Output the (x, y) coordinate of the center of the cell containing the given text.  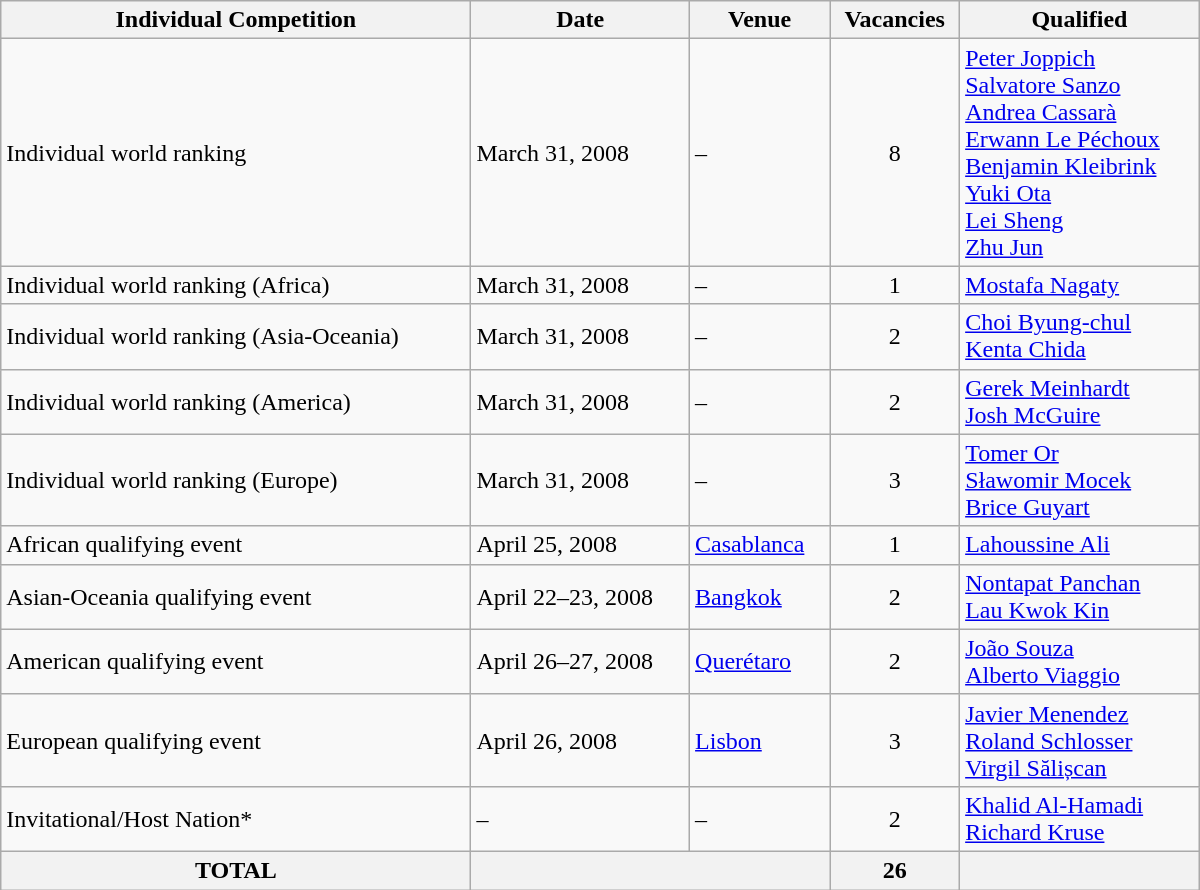
Nontapat Panchan Lau Kwok Kin (1080, 596)
Casablanca (760, 545)
Lahoussine Ali (1080, 545)
Bangkok (760, 596)
African qualifying event (236, 545)
Venue (760, 20)
Individual world ranking (Asia-Oceania) (236, 336)
Asian-Oceania qualifying event (236, 596)
João Souza Alberto Viaggio (1080, 662)
Mostafa Nagaty (1080, 285)
April 25, 2008 (580, 545)
April 26–27, 2008 (580, 662)
Individual world ranking (236, 152)
April 22–23, 2008 (580, 596)
Vacancies (895, 20)
Lisbon (760, 740)
Individual world ranking (Africa) (236, 285)
Qualified (1080, 20)
Tomer Or Sławomir Mocek Brice Guyart (1080, 480)
Khalid Al-Hamadi Richard Kruse (1080, 818)
Choi Byung-chul Kenta Chida (1080, 336)
Peter Joppich Salvatore Sanzo Andrea Cassarà Erwann Le Péchoux Benjamin Kleibrink Yuki Ota Lei Sheng Zhu Jun (1080, 152)
Date (580, 20)
Individual world ranking (Europe) (236, 480)
Individual Competition (236, 20)
TOTAL (236, 870)
Javier Menendez Roland Schlosser Virgil Sălișcan (1080, 740)
Individual world ranking (America) (236, 402)
European qualifying event (236, 740)
American qualifying event (236, 662)
8 (895, 152)
26 (895, 870)
Querétaro (760, 662)
Gerek Meinhardt Josh McGuire (1080, 402)
Invitational/Host Nation* (236, 818)
April 26, 2008 (580, 740)
